Detect which cell encompasses the target text, then output its [X, Y] center coordinate. 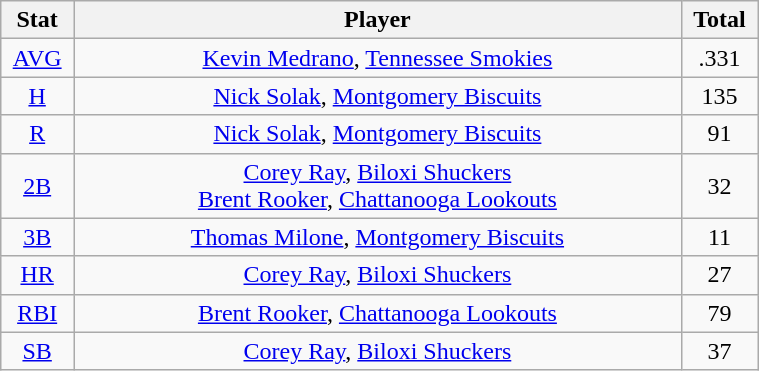
SB [38, 351]
RBI [38, 313]
91 [719, 134]
AVG [38, 58]
37 [719, 351]
79 [719, 313]
32 [719, 186]
Corey Ray, Biloxi Shuckers Brent Rooker, Chattanooga Lookouts [378, 186]
Total [719, 20]
.331 [719, 58]
135 [719, 96]
27 [719, 275]
Player [378, 20]
Brent Rooker, Chattanooga Lookouts [378, 313]
3B [38, 237]
HR [38, 275]
2B [38, 186]
R [38, 134]
H [38, 96]
Stat [38, 20]
Thomas Milone, Montgomery Biscuits [378, 237]
Kevin Medrano, Tennessee Smokies [378, 58]
11 [719, 237]
